Extract the [X, Y] coordinate from the center of the cell holding the provided text.  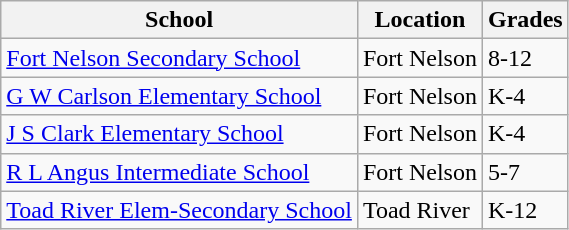
School [180, 20]
Toad River [420, 210]
J S Clark Elementary School [180, 134]
Fort Nelson Secondary School [180, 58]
G W Carlson Elementary School [180, 96]
5-7 [525, 172]
8-12 [525, 58]
Toad River Elem-Secondary School [180, 210]
Location [420, 20]
R L Angus Intermediate School [180, 172]
Grades [525, 20]
K-12 [525, 210]
